Extract the [x, y] coordinate from the center of the cell holding the provided text.  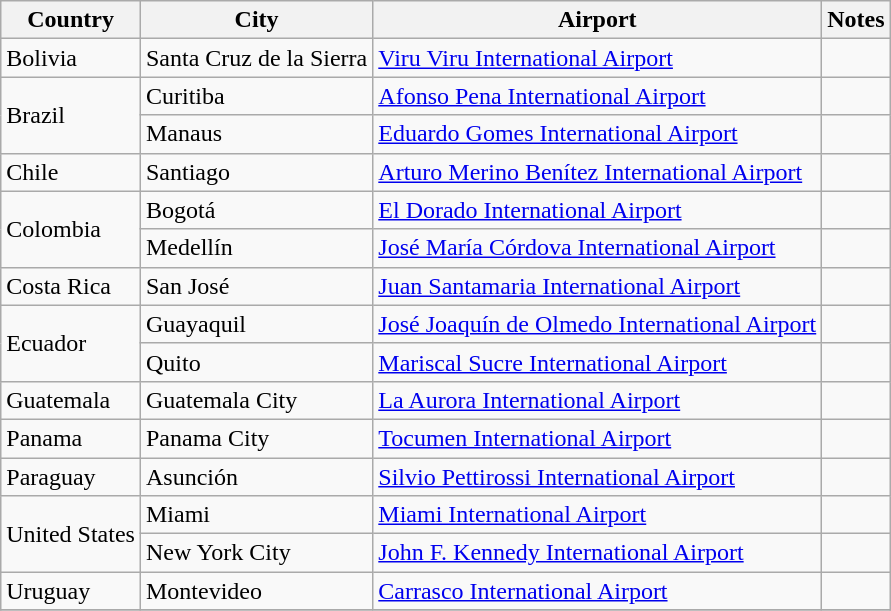
Silvio Pettirossi International Airport [598, 477]
Arturo Merino Benítez International Airport [598, 172]
Viru Viru International Airport [598, 58]
La Aurora International Airport [598, 400]
Uruguay [71, 591]
City [256, 20]
El Dorado International Airport [598, 210]
Asunción [256, 477]
Notes [856, 20]
Brazil [71, 115]
Mariscal Sucre International Airport [598, 362]
Curitiba [256, 96]
San José [256, 286]
Santiago [256, 172]
Montevideo [256, 591]
Eduardo Gomes International Airport [598, 134]
Country [71, 20]
Juan Santamaria International Airport [598, 286]
José Joaquín de Olmedo International Airport [598, 324]
Guayaquil [256, 324]
José María Córdova International Airport [598, 248]
Guatemala City [256, 400]
Miami International Airport [598, 515]
Bolivia [71, 58]
United States [71, 534]
Santa Cruz de la Sierra [256, 58]
Costa Rica [71, 286]
Panama City [256, 438]
Guatemala [71, 400]
Airport [598, 20]
Panama [71, 438]
Colombia [71, 229]
Carrasco International Airport [598, 591]
Bogotá [256, 210]
Tocumen International Airport [598, 438]
Chile [71, 172]
Ecuador [71, 343]
John F. Kennedy International Airport [598, 553]
New York City [256, 553]
Miami [256, 515]
Medellín [256, 248]
Quito [256, 362]
Paraguay [71, 477]
Manaus [256, 134]
Afonso Pena International Airport [598, 96]
